Extract the (x, y) coordinate from the center of the cell holding the provided text.  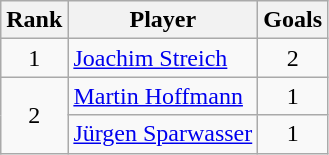
Martin Hoffmann (163, 96)
Player (163, 20)
Joachim Streich (163, 58)
Jürgen Sparwasser (163, 134)
Rank (34, 20)
Goals (293, 20)
